Search for the cell housing the specified text and yield its (X, Y) center coordinate. 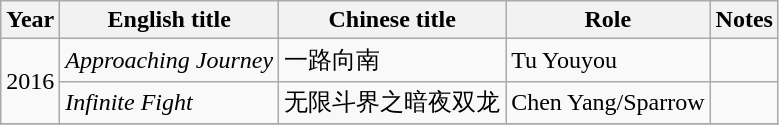
Year (30, 20)
English title (170, 20)
Approaching Journey (170, 60)
Role (608, 20)
Notes (744, 20)
一路向南 (392, 60)
2016 (30, 82)
无限斗界之暗夜双龙 (392, 102)
Tu Youyou (608, 60)
Infinite Fight (170, 102)
Chen Yang/Sparrow (608, 102)
Chinese title (392, 20)
